Search for the cell housing the specified text and yield its (x, y) center coordinate. 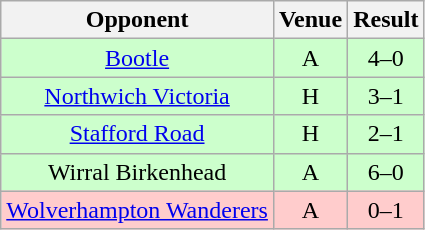
4–0 (386, 58)
2–1 (386, 134)
6–0 (386, 172)
0–1 (386, 210)
Wirral Birkenhead (138, 172)
Bootle (138, 58)
Venue (310, 20)
Wolverhampton Wanderers (138, 210)
Stafford Road (138, 134)
Opponent (138, 20)
Northwich Victoria (138, 96)
3–1 (386, 96)
Result (386, 20)
